Provide the (X, Y) coordinate of the cell's center where the given text is located.  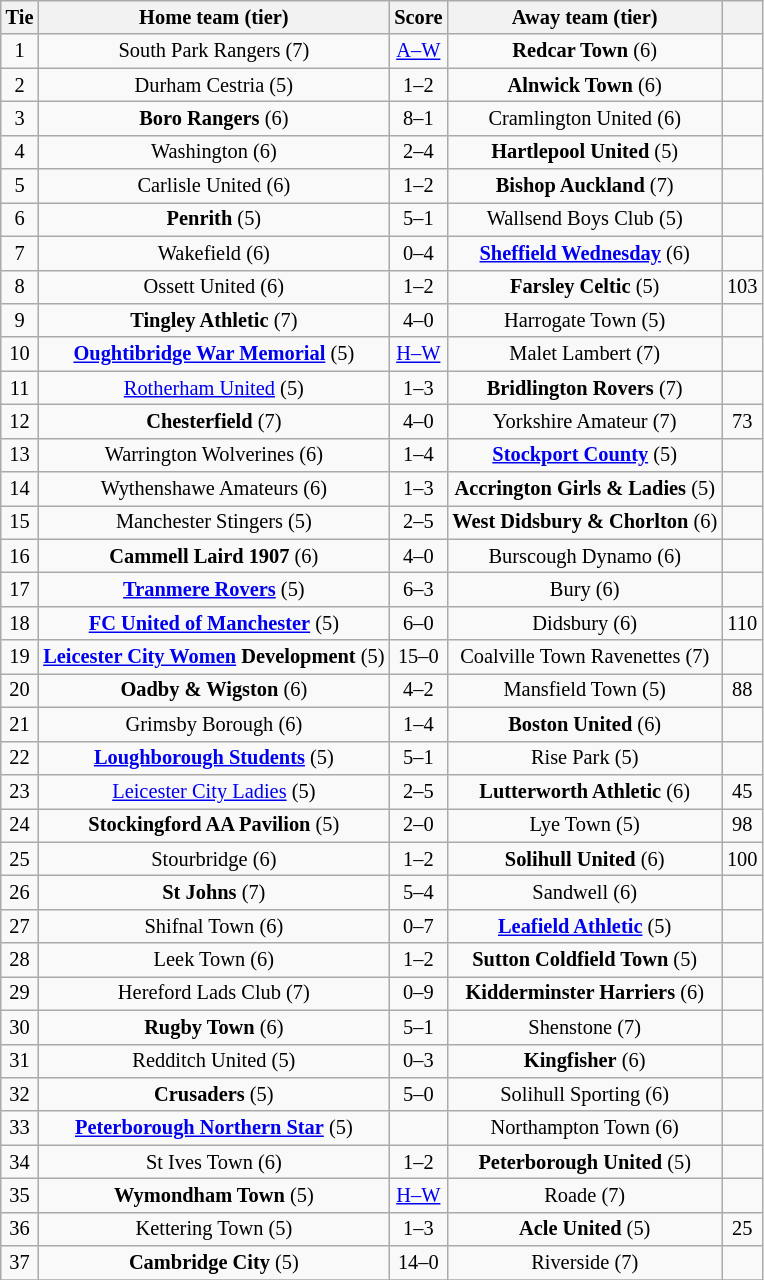
0–3 (418, 1061)
6–3 (418, 589)
Washington (6) (214, 152)
35 (20, 1195)
Shifnal Town (6) (214, 926)
Manchester Stingers (5) (214, 522)
Penrith (5) (214, 219)
13 (20, 455)
Kidderminster Harriers (6) (584, 993)
6 (20, 219)
Northampton Town (6) (584, 1128)
Peterborough Northern Star (5) (214, 1128)
Crusaders (5) (214, 1094)
St Ives Town (6) (214, 1162)
100 (742, 859)
FC United of Manchester (5) (214, 623)
South Park Rangers (7) (214, 51)
Chesterfield (7) (214, 421)
Boro Rangers (6) (214, 118)
Coalville Town Ravenettes (7) (584, 657)
Durham Cestria (5) (214, 85)
Farsley Celtic (5) (584, 287)
23 (20, 791)
5–4 (418, 892)
A–W (418, 51)
28 (20, 960)
Score (418, 17)
Didsbury (6) (584, 623)
0–9 (418, 993)
20 (20, 690)
Kingfisher (6) (584, 1061)
14 (20, 489)
Leek Town (6) (214, 960)
Hereford Lads Club (7) (214, 993)
Cammell Laird 1907 (6) (214, 556)
Tie (20, 17)
Harrogate Town (5) (584, 320)
2–0 (418, 825)
Kettering Town (5) (214, 1229)
Bury (6) (584, 589)
26 (20, 892)
98 (742, 825)
0–4 (418, 253)
Wakefield (6) (214, 253)
8–1 (418, 118)
6–0 (418, 623)
110 (742, 623)
Bishop Auckland (7) (584, 186)
Stourbridge (6) (214, 859)
Oughtibridge War Memorial (5) (214, 354)
Cambridge City (5) (214, 1263)
22 (20, 758)
1 (20, 51)
3 (20, 118)
73 (742, 421)
Burscough Dynamo (6) (584, 556)
Rotherham United (5) (214, 388)
Leicester City Women Development (5) (214, 657)
18 (20, 623)
Tranmere Rovers (5) (214, 589)
Warrington Wolverines (6) (214, 455)
17 (20, 589)
2–4 (418, 152)
30 (20, 1027)
Ossett United (6) (214, 287)
32 (20, 1094)
Mansfield Town (5) (584, 690)
16 (20, 556)
Rise Park (5) (584, 758)
Redditch United (5) (214, 1061)
103 (742, 287)
10 (20, 354)
St Johns (7) (214, 892)
21 (20, 724)
Bridlington Rovers (7) (584, 388)
Tingley Athletic (7) (214, 320)
Grimsby Borough (6) (214, 724)
Sheffield Wednesday (6) (584, 253)
Stockport County (5) (584, 455)
Carlisle United (6) (214, 186)
15 (20, 522)
Away team (tier) (584, 17)
Riverside (7) (584, 1263)
36 (20, 1229)
Home team (tier) (214, 17)
2 (20, 85)
Leafield Athletic (5) (584, 926)
4 (20, 152)
Solihull Sporting (6) (584, 1094)
11 (20, 388)
34 (20, 1162)
Sutton Coldfield Town (5) (584, 960)
Yorkshire Amateur (7) (584, 421)
Wythenshawe Amateurs (6) (214, 489)
31 (20, 1061)
29 (20, 993)
15–0 (418, 657)
Hartlepool United (5) (584, 152)
Oadby & Wigston (6) (214, 690)
Stockingford AA Pavilion (5) (214, 825)
14–0 (418, 1263)
4–2 (418, 690)
8 (20, 287)
12 (20, 421)
Lutterworth Athletic (6) (584, 791)
Wallsend Boys Club (5) (584, 219)
Redcar Town (6) (584, 51)
Leicester City Ladies (5) (214, 791)
Wymondham Town (5) (214, 1195)
24 (20, 825)
5–0 (418, 1094)
88 (742, 690)
Cramlington United (6) (584, 118)
33 (20, 1128)
0–7 (418, 926)
Roade (7) (584, 1195)
Lye Town (5) (584, 825)
Rugby Town (6) (214, 1027)
45 (742, 791)
West Didsbury & Chorlton (6) (584, 522)
Alnwick Town (6) (584, 85)
Solihull United (6) (584, 859)
27 (20, 926)
7 (20, 253)
Acle United (5) (584, 1229)
Loughborough Students (5) (214, 758)
Sandwell (6) (584, 892)
19 (20, 657)
Accrington Girls & Ladies (5) (584, 489)
Peterborough United (5) (584, 1162)
5 (20, 186)
Shenstone (7) (584, 1027)
Boston United (6) (584, 724)
37 (20, 1263)
Malet Lambert (7) (584, 354)
9 (20, 320)
